For the text-containing cell, return its midpoint in (X, Y) coordinate format. 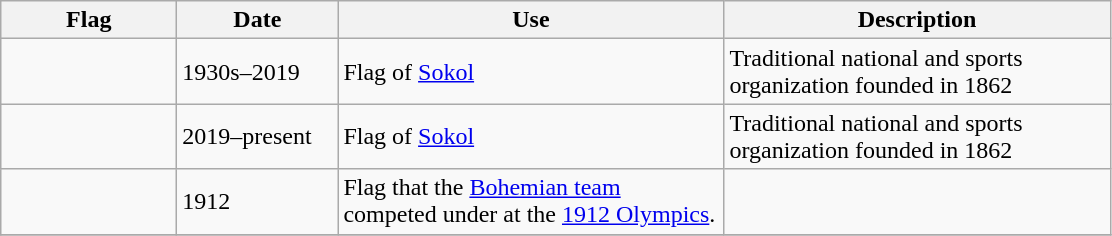
1930s–2019 (258, 72)
2019–present (258, 136)
Flag (89, 20)
Use (531, 20)
Flag that the Bohemian team competed under at the 1912 Olympics. (531, 202)
1912 (258, 202)
Date (258, 20)
Description (917, 20)
